Return the (x, y) coordinate for the center point of the cell that contains the specified text.  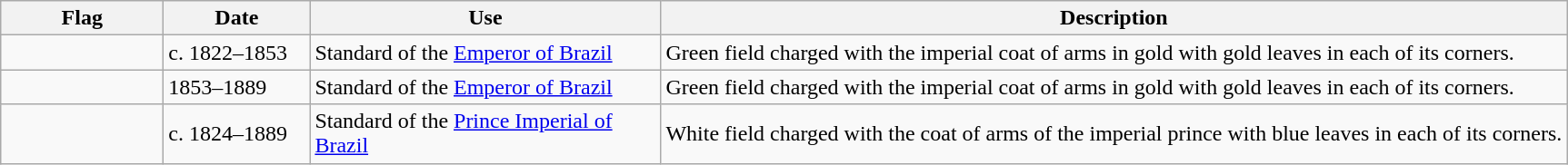
White field charged with the coat of arms of the imperial prince with blue leaves in each of its corners. (1114, 134)
c. 1824–1889 (236, 134)
Description (1114, 18)
1853–1889 (236, 87)
Standard of the Prince Imperial of Brazil (485, 134)
Flag (82, 18)
Date (236, 18)
c. 1822–1853 (236, 53)
Use (485, 18)
